Pinpoint the cell where the given text exists, returning its (X, Y) midpoint coordinate. 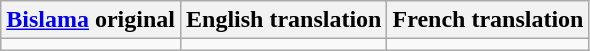
Bislama original (91, 20)
French translation (488, 20)
English translation (284, 20)
